Provide the (X, Y) coordinate of the cell's center where the given text is located.  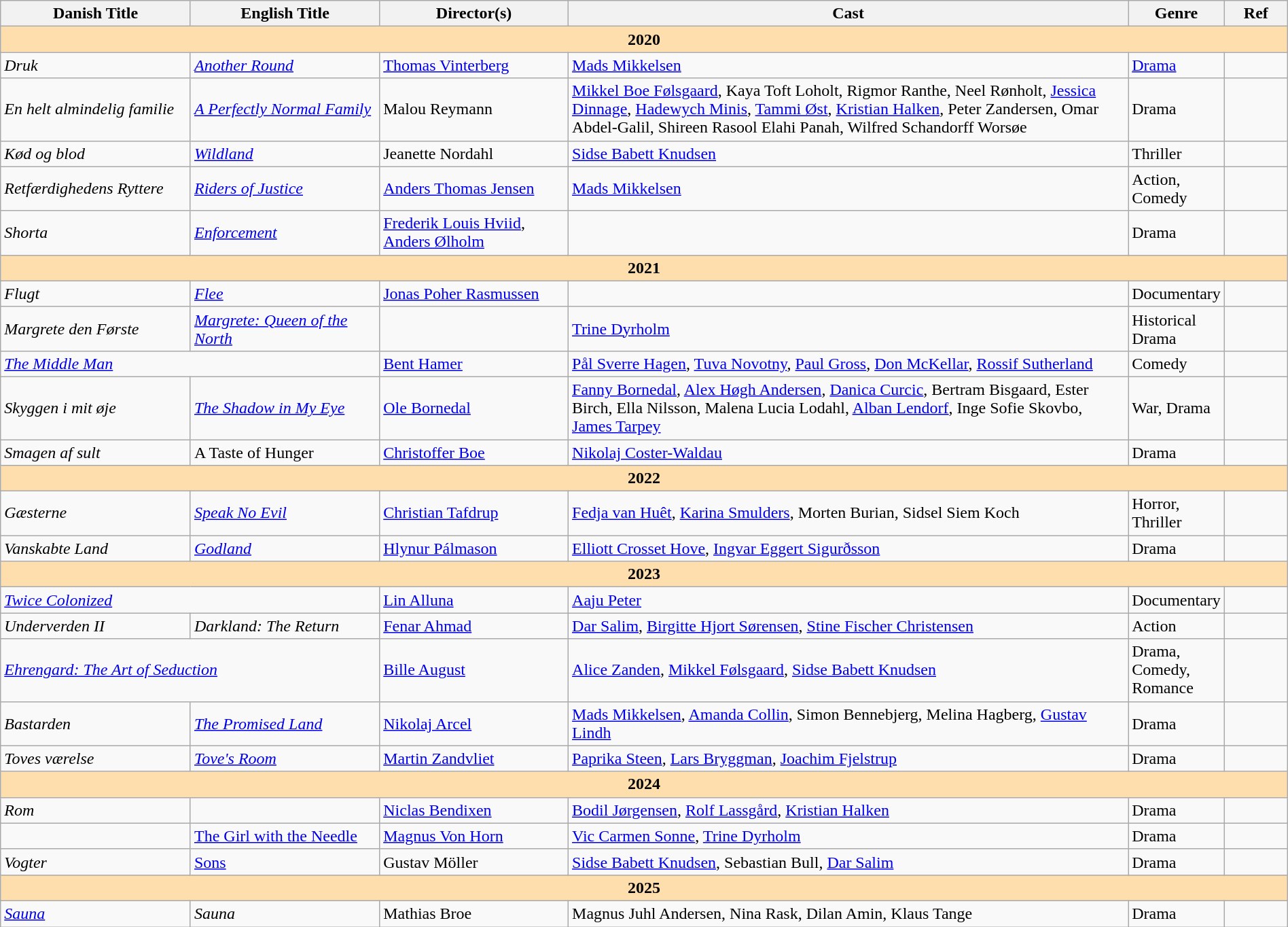
Christian Tafdrup (474, 514)
Elliott Crosset Hove, Ingvar Eggert Sigurðsson (848, 548)
A Perfectly Normal Family (285, 109)
Toves værelse (96, 758)
Enforcement (285, 232)
Wildland (285, 154)
Another Round (285, 65)
En helt almindelig familie (96, 109)
The Middle Man (190, 364)
Alice Zanden, Mikkel Følsgaard, Sidse Babett Knudsen (848, 670)
Flee (285, 294)
Thomas Vinterberg (474, 65)
Malou Reymann (474, 109)
Danish Title (96, 14)
Magnus Von Horn (474, 836)
Gustav Möller (474, 862)
2022 (644, 478)
Action, Comedy (1177, 189)
Gæsterne (96, 514)
Bent Hamer (474, 364)
Vogter (96, 862)
Ehrengard: The Art of Seduction (190, 670)
Bastarden (96, 723)
Jeanette Nordahl (474, 154)
Vic Carmen Sonne, Trine Dyrholm (848, 836)
Horror, Thriller (1177, 514)
Pål Sverre Hagen, Tuva Novotny, Paul Gross, Don McKellar, Rossif Sutherland (848, 364)
Drama, Comedy, Romance (1177, 670)
2020 (644, 39)
War, Drama (1177, 408)
Sidse Babett Knudsen (848, 154)
Martin Zandvliet (474, 758)
2021 (644, 268)
The Girl with the Needle (285, 836)
Skyggen i mit øje (96, 408)
Fenar Ahmad (474, 626)
Nikolaj Coster-Waldau (848, 452)
Godland (285, 548)
Nikolaj Arcel (474, 723)
Fedja van Huêt, Karina Smulders, Morten Burian, Sidsel Siem Koch (848, 514)
Dar Salim, Birgitte Hjort Sørensen, Stine Fischer Christensen (848, 626)
Smagen af sult (96, 452)
Aaju Peter (848, 600)
A Taste of Hunger (285, 452)
Frederik Louis Hviid, Anders Ølholm (474, 232)
Historical Drama (1177, 329)
Bodil Jørgensen, Rolf Lassgård, Kristian Halken (848, 810)
Mathias Broe (474, 913)
Bille August (474, 670)
Underverden II (96, 626)
Genre (1177, 14)
Comedy (1177, 364)
Jonas Poher Rasmussen (474, 294)
Retfærdighedens Ryttere (96, 189)
Tove's Room (285, 758)
The Shadow in My Eye (285, 408)
Sons (285, 862)
Mads Mikkelsen, Amanda Collin, Simon Bennebjerg, Melina Hagberg, Gustav Lindh (848, 723)
Rom (96, 810)
Riders of Justice (285, 189)
Margrete: Queen of the North (285, 329)
Action (1177, 626)
English Title (285, 14)
Druk (96, 65)
Ole Bornedal (474, 408)
Director(s) (474, 14)
2025 (644, 888)
Christoffer Boe (474, 452)
Niclas Bendixen (474, 810)
Lin Alluna (474, 600)
2024 (644, 784)
Shorta (96, 232)
Darkland: The Return (285, 626)
Vanskabte Land (96, 548)
The Promised Land (285, 723)
Speak No Evil (285, 514)
Paprika Steen, Lars Bryggman, Joachim Fjelstrup (848, 758)
Hlynur Pálmason (474, 548)
Thriller (1177, 154)
Margrete den Første (96, 329)
Twice Colonized (190, 600)
Kød og blod (96, 154)
Ref (1255, 14)
Anders Thomas Jensen (474, 189)
Sidse Babett Knudsen, Sebastian Bull, Dar Salim (848, 862)
2023 (644, 574)
Magnus Juhl Andersen, Nina Rask, Dilan Amin, Klaus Tange (848, 913)
Flugt (96, 294)
Trine Dyrholm (848, 329)
Cast (848, 14)
